Scan for the cell matching the given text and deliver its (x, y) coordinate at center. 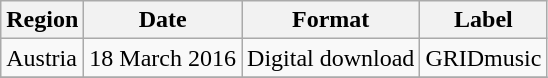
Austria (42, 58)
Date (163, 20)
GRIDmusic (484, 58)
Digital download (331, 58)
Region (42, 20)
18 March 2016 (163, 58)
Format (331, 20)
Label (484, 20)
